Output the [x, y] coordinate of the center of the cell containing the given text.  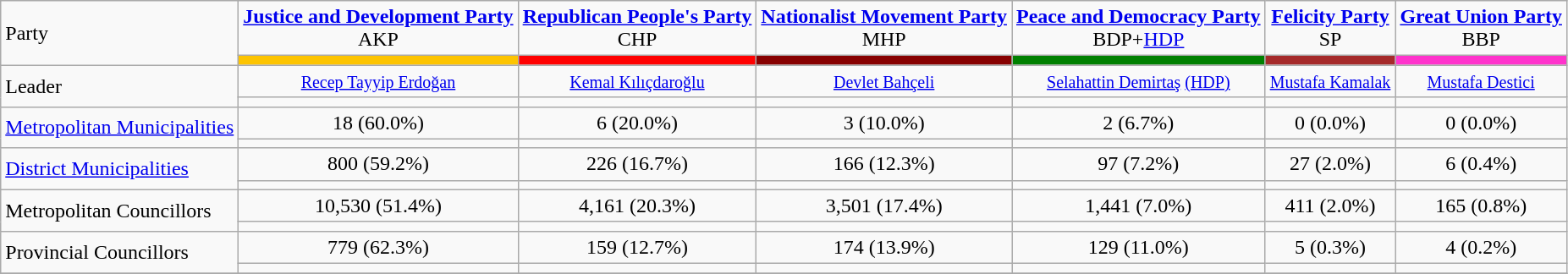
Recep Tayyip Erdoğan [378, 81]
2 (6.7%) [1139, 123]
5 (0.3%) [1330, 247]
18 (60.0%) [378, 123]
3 (10.0%) [884, 123]
129 (11.0%) [1139, 247]
Selahattin Demirtaş (HDP) [1139, 81]
Leader [120, 86]
Kemal Kılıçdaroğlu [637, 81]
Metropolitan Councillors [120, 210]
Justice and Development PartyAKP [378, 29]
3,501 (17.4%) [884, 205]
800 (59.2%) [378, 164]
Metropolitan Municipalities [120, 127]
Devlet Bahçeli [884, 81]
159 (12.7%) [637, 247]
166 (12.3%) [884, 164]
10,530 (51.4%) [378, 205]
174 (13.9%) [884, 247]
411 (2.0%) [1330, 205]
1,441 (7.0%) [1139, 205]
District Municipalities [120, 169]
Great Union PartyBBP [1481, 29]
Mustafa Destici [1481, 81]
165 (0.8%) [1481, 205]
6 (0.4%) [1481, 164]
Mustafa Kamalak [1330, 81]
Provincial Councillors [120, 252]
779 (62.3%) [378, 247]
Party [120, 33]
4 (0.2%) [1481, 247]
Republican People's PartyCHP [637, 29]
6 (20.0%) [637, 123]
4,161 (20.3%) [637, 205]
Peace and Democracy PartyBDP+HDP [1139, 29]
97 (7.2%) [1139, 164]
Nationalist Movement PartyMHP [884, 29]
27 (2.0%) [1330, 164]
Felicity PartySP [1330, 29]
226 (16.7%) [637, 164]
